For the text-containing cell, return its midpoint in [x, y] coordinate format. 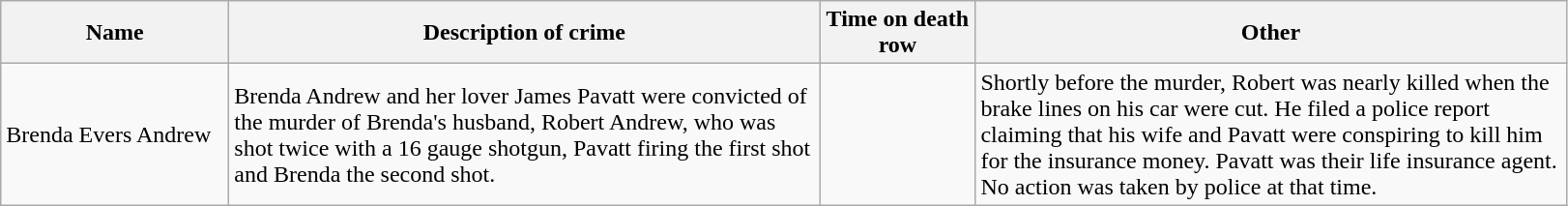
Brenda Evers Andrew [115, 134]
Time on death row [897, 33]
Description of crime [524, 33]
Name [115, 33]
Other [1270, 33]
